Return the [X, Y] coordinate for the center point of the cell that contains the specified text.  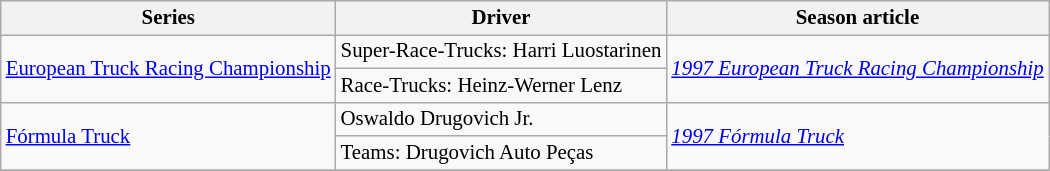
Super-Race-Trucks: Harri Luostarinen [502, 51]
1997 Fórmula Truck [857, 136]
Driver [502, 18]
Series [168, 18]
European Truck Racing Championship [168, 68]
1997 European Truck Racing Championship [857, 68]
Teams: Drugovich Auto Peças [502, 153]
Race-Trucks: Heinz-Werner Lenz [502, 85]
Oswaldo Drugovich Jr. [502, 119]
Fórmula Truck [168, 136]
Season article [857, 18]
